For the text-containing cell, return its midpoint in [X, Y] coordinate format. 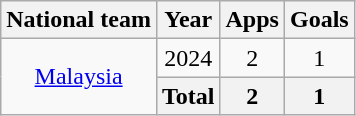
Year [188, 20]
Goals [319, 20]
Total [188, 96]
Malaysia [79, 77]
Apps [252, 20]
National team [79, 20]
2024 [188, 58]
